Capture the cell that displays the provided text and extract its (x, y) central coordinate. 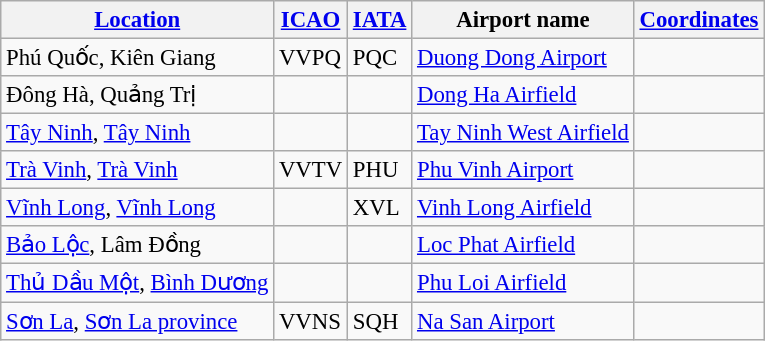
Coordinates (699, 20)
Sơn La, Sơn La province (138, 321)
XVL (379, 208)
Phú Quốc, Kiên Giang (138, 58)
SQH (379, 321)
Thủ Dầu Một, Bình Dương (138, 283)
Trà Vinh, Trà Vinh (138, 170)
Na San Airport (524, 321)
Bảo Lộc, Lâm Đồng (138, 245)
PHU (379, 170)
Vinh Long Airfield (524, 208)
Đông Hà, Quảng Trị (138, 95)
Phu Loi Airfield (524, 283)
Airport name (524, 20)
Location (138, 20)
Phu Vinh Airport (524, 170)
Tây Ninh, Tây Ninh (138, 133)
VVTV (311, 170)
VVNS (311, 321)
PQC (379, 58)
Duong Dong Airport (524, 58)
Vĩnh Long, Vĩnh Long (138, 208)
Dong Ha Airfield (524, 95)
Loc Phat Airfield (524, 245)
VVPQ (311, 58)
Tay Ninh West Airfield (524, 133)
ICAO (311, 20)
IATA (379, 20)
